Search for the cell housing the specified text and yield its [X, Y] center coordinate. 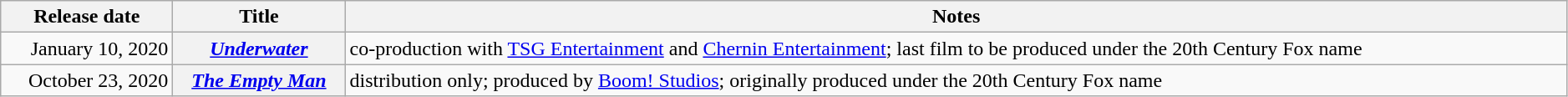
Underwater [259, 48]
Notes [956, 17]
co-production with TSG Entertainment and Chernin Entertainment; last film to be produced under the 20th Century Fox name [956, 48]
distribution only; produced by Boom! Studios; originally produced under the 20th Century Fox name [956, 80]
January 10, 2020 [87, 48]
The Empty Man [259, 80]
October 23, 2020 [87, 80]
Release date [87, 17]
Title [259, 17]
